Pinpoint the cell where the given text exists, returning its (X, Y) midpoint coordinate. 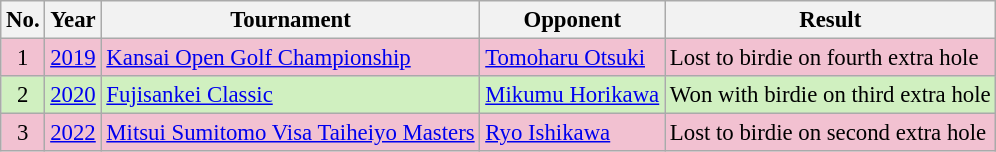
Fujisankei Classic (290, 95)
Mikumu Horikawa (572, 95)
Mitsui Sumitomo Visa Taiheiyo Masters (290, 133)
Won with birdie on third extra hole (830, 95)
Opponent (572, 20)
2019 (73, 58)
Year (73, 20)
Result (830, 20)
Kansai Open Golf Championship (290, 58)
2 (23, 95)
No. (23, 20)
Tournament (290, 20)
Lost to birdie on second extra hole (830, 133)
Lost to birdie on fourth extra hole (830, 58)
2022 (73, 133)
3 (23, 133)
Ryo Ishikawa (572, 133)
1 (23, 58)
Tomoharu Otsuki (572, 58)
2020 (73, 95)
